Extract the (X, Y) coordinate from the center of the cell holding the provided text.  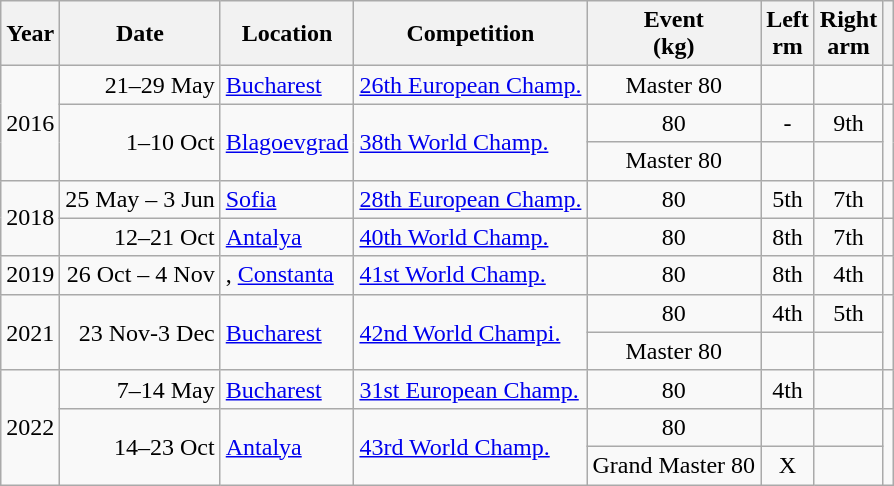
12–21 Oct (140, 237)
2021 (30, 332)
, Constanta (287, 275)
X (788, 465)
28th European Champ. (470, 199)
43rd World Champ. (470, 446)
26th European Champ. (470, 85)
Sofia (287, 199)
25 May – 3 Jun (140, 199)
Leftrm (788, 34)
14–23 Oct (140, 446)
31st European Champ. (470, 389)
41st World Champ. (470, 275)
1–10 Oct (140, 142)
2019 (30, 275)
26 Oct – 4 Nov (140, 275)
38th World Champ. (470, 142)
Event(kg) (674, 34)
Competition (470, 34)
Rightarm (848, 34)
21–29 May (140, 85)
9th (848, 123)
- (788, 123)
Year (30, 34)
Grand Master 80 (674, 465)
2016 (30, 123)
23 Nov-3 Dec (140, 332)
Date (140, 34)
42nd World Champi. (470, 332)
2022 (30, 427)
2018 (30, 218)
Location (287, 34)
Blagoevgrad (287, 142)
7–14 May (140, 389)
40th World Champ. (470, 237)
